Search for the cell housing the specified text and yield its (x, y) center coordinate. 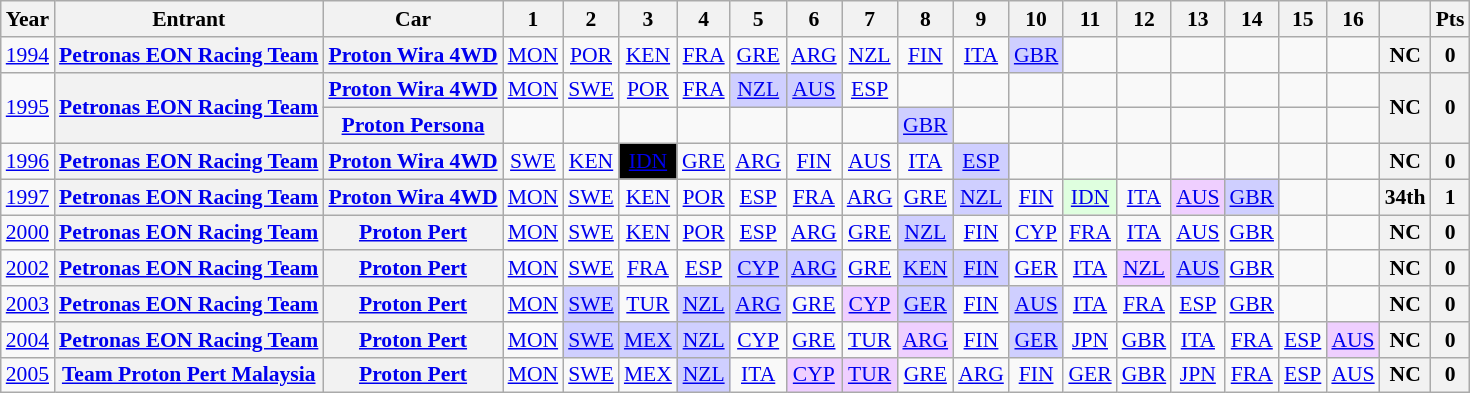
2005 (28, 375)
Car (412, 19)
6 (814, 19)
5 (758, 19)
1997 (28, 197)
13 (1198, 19)
1995 (28, 108)
16 (1352, 19)
1994 (28, 55)
Year (28, 19)
2002 (28, 269)
11 (1090, 19)
4 (704, 19)
12 (1144, 19)
2 (591, 19)
1996 (28, 162)
Entrant (188, 19)
14 (1252, 19)
2004 (28, 340)
Team Proton Pert Malaysia (188, 375)
Proton Persona (412, 126)
8 (925, 19)
2003 (28, 304)
2000 (28, 233)
3 (648, 19)
Pts (1450, 19)
34th (1406, 197)
9 (981, 19)
10 (1036, 19)
15 (1302, 19)
7 (870, 19)
